From the cell containing the given text, extract its center point as (x, y) coordinate. 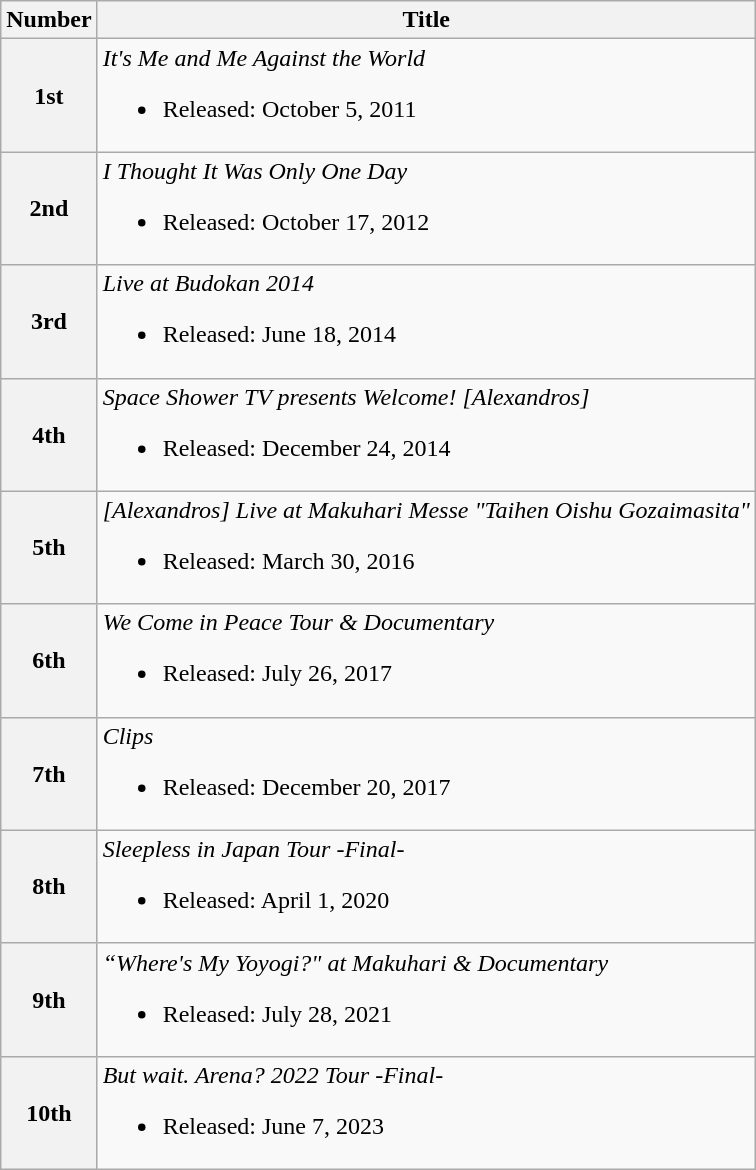
Title (426, 20)
It's Me and Me Against the WorldReleased: October 5, 2011 (426, 96)
8th (49, 886)
9th (49, 1000)
3rd (49, 322)
1st (49, 96)
I Thought It Was Only One DayReleased: October 17, 2012 (426, 208)
5th (49, 548)
10th (49, 1112)
ClipsReleased: December 20, 2017 (426, 774)
[Alexandros] Live at Makuhari Messe "Taihen Oishu Gozaimasita"Released: March 30, 2016 (426, 548)
6th (49, 660)
We Come in Peace Tour & DocumentaryReleased: July 26, 2017 (426, 660)
2nd (49, 208)
4th (49, 434)
“Where's My Yoyogi?" at Makuhari & DocumentaryReleased: July 28, 2021 (426, 1000)
Space Shower TV presents Welcome! [Alexandros]Released: December 24, 2014 (426, 434)
But wait. Arena? 2022 Tour -Final-Released: June 7, 2023 (426, 1112)
Live at Budokan 2014Released: June 18, 2014 (426, 322)
7th (49, 774)
Sleepless in Japan Tour -Final-Released: April 1, 2020 (426, 886)
Number (49, 20)
